Return the [x, y] coordinate for the center point of the cell that contains the specified text.  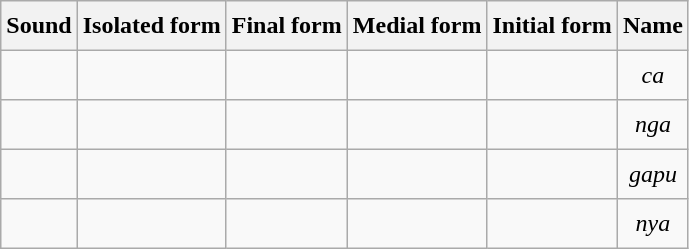
gapu [652, 174]
Medial form [417, 26]
ca [652, 74]
nga [652, 124]
Sound [39, 26]
Name [652, 26]
nya [652, 224]
Isolated form [152, 26]
Final form [286, 26]
Initial form [552, 26]
